Return (X, Y) of the center of cell containing provided text 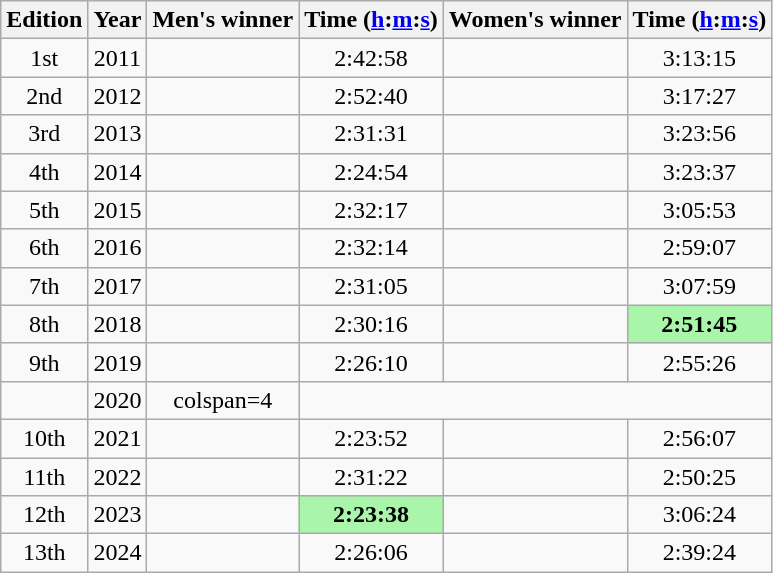
12th (44, 515)
Women's winner (535, 20)
2:31:05 (372, 286)
8th (44, 324)
2018 (118, 324)
2016 (118, 248)
2022 (118, 477)
2023 (118, 515)
2012 (118, 96)
3:23:56 (700, 134)
2:50:25 (700, 477)
2:39:24 (700, 553)
2:52:40 (372, 96)
2:31:31 (372, 134)
3:06:24 (700, 515)
2019 (118, 362)
2:32:17 (372, 210)
Year (118, 20)
10th (44, 438)
7th (44, 286)
2:56:07 (700, 438)
2017 (118, 286)
2:42:58 (372, 58)
3:13:15 (700, 58)
2:31:22 (372, 477)
2024 (118, 553)
3:07:59 (700, 286)
2:30:16 (372, 324)
1st (44, 58)
2020 (118, 400)
9th (44, 362)
2:55:26 (700, 362)
3rd (44, 134)
2nd (44, 96)
11th (44, 477)
4th (44, 172)
colspan=4 (223, 400)
2:26:10 (372, 362)
2014 (118, 172)
2:32:14 (372, 248)
2:59:07 (700, 248)
2:51:45 (700, 324)
3:05:53 (700, 210)
13th (44, 553)
6th (44, 248)
2021 (118, 438)
2015 (118, 210)
5th (44, 210)
2013 (118, 134)
Edition (44, 20)
3:23:37 (700, 172)
2011 (118, 58)
2:23:38 (372, 515)
3:17:27 (700, 96)
2:26:06 (372, 553)
Men's winner (223, 20)
2:23:52 (372, 438)
2:24:54 (372, 172)
